Identify which cell holds the provided text, then report its [X, Y] central coordinate. 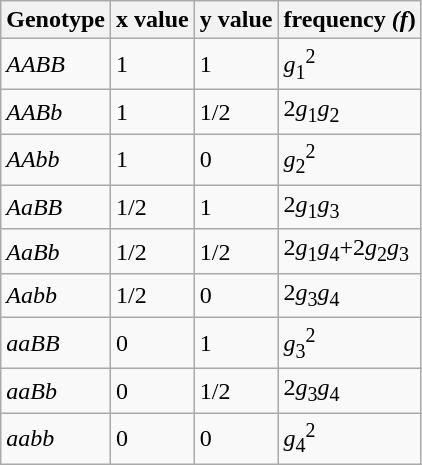
AAbb [56, 160]
y value [236, 20]
Genotype [56, 20]
frequency (f) [350, 20]
AaBb [56, 251]
2g1g4+2g2g3 [350, 251]
AABB [56, 64]
Aabb [56, 296]
2g1g2 [350, 112]
AABb [56, 112]
aabb [56, 438]
aaBB [56, 344]
2g1g3 [350, 207]
g32 [350, 344]
g12 [350, 64]
g22 [350, 160]
g42 [350, 438]
AaBB [56, 207]
x value [152, 20]
aaBb [56, 391]
